Extract the (X, Y) coordinate from the center of the cell holding the provided text.  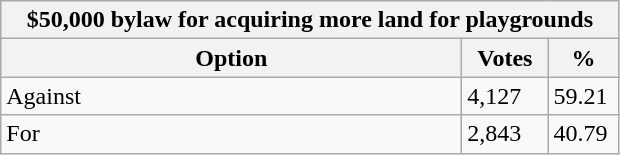
Votes (505, 58)
Against (232, 96)
2,843 (505, 134)
59.21 (584, 96)
% (584, 58)
4,127 (505, 96)
For (232, 134)
Option (232, 58)
40.79 (584, 134)
$50,000 bylaw for acquiring more land for playgrounds (310, 20)
